From the cell containing the given text, extract its center point as (x, y) coordinate. 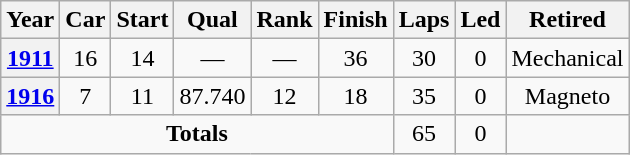
87.740 (212, 96)
Led (480, 20)
14 (142, 58)
Rank (284, 20)
1911 (30, 58)
Retired (568, 20)
Car (86, 20)
Totals (197, 134)
Laps (424, 20)
36 (356, 58)
Mechanical (568, 58)
11 (142, 96)
16 (86, 58)
12 (284, 96)
18 (356, 96)
30 (424, 58)
Magneto (568, 96)
Qual (212, 20)
Start (142, 20)
35 (424, 96)
Finish (356, 20)
Year (30, 20)
7 (86, 96)
65 (424, 134)
1916 (30, 96)
